Return the [x, y] coordinate for the center point of the cell that contains the specified text.  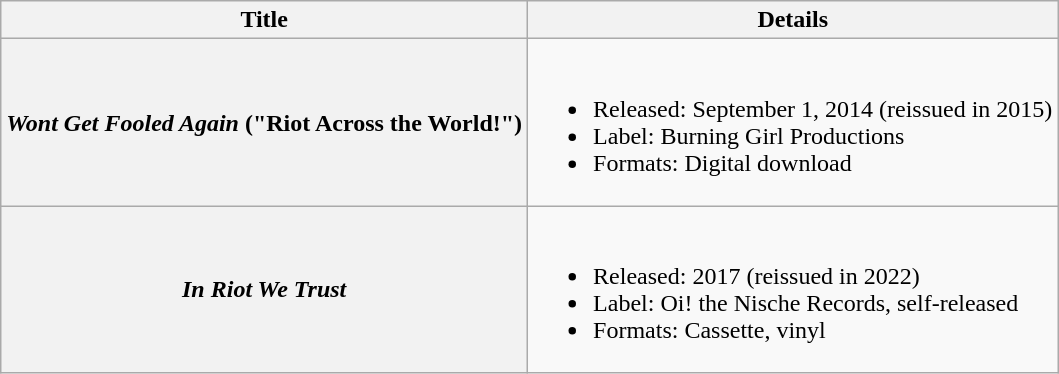
Wont Get Fooled Again ("Riot Across the World!") [264, 122]
Title [264, 20]
Details [793, 20]
Released: 2017 (reissued in 2022)Label: Oi! the Nische Records, self-releasedFormats: Cassette, vinyl [793, 290]
In Riot We Trust [264, 290]
Released: September 1, 2014 (reissued in 2015)Label: Burning Girl ProductionsFormats: Digital download [793, 122]
